Output the (X, Y) coordinate of the center of the cell containing the given text.  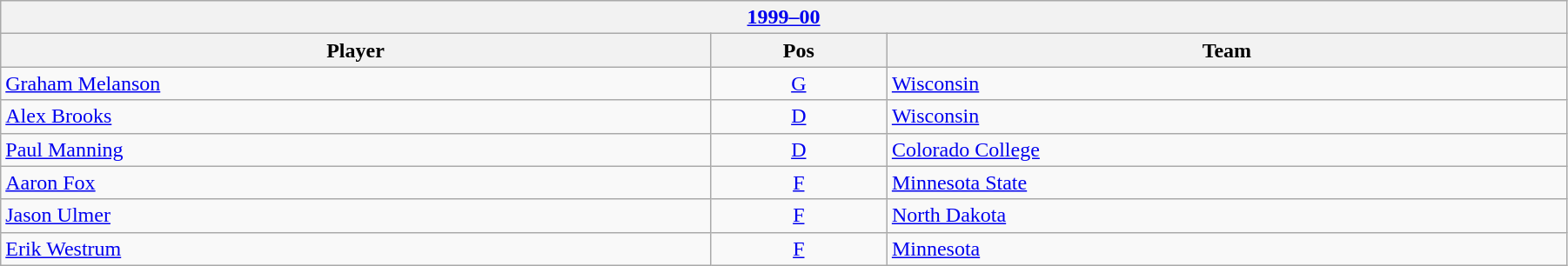
Player (356, 50)
Paul Manning (356, 150)
Jason Ulmer (356, 216)
Aaron Fox (356, 183)
Erik Westrum (356, 249)
Minnesota State (1227, 183)
1999–00 (784, 17)
Graham Melanson (356, 83)
North Dakota (1227, 216)
Alex Brooks (356, 116)
Team (1227, 50)
Pos (799, 50)
G (799, 83)
Minnesota (1227, 249)
Colorado College (1227, 150)
